Output the (x, y) coordinate of the center of the cell containing the given text.  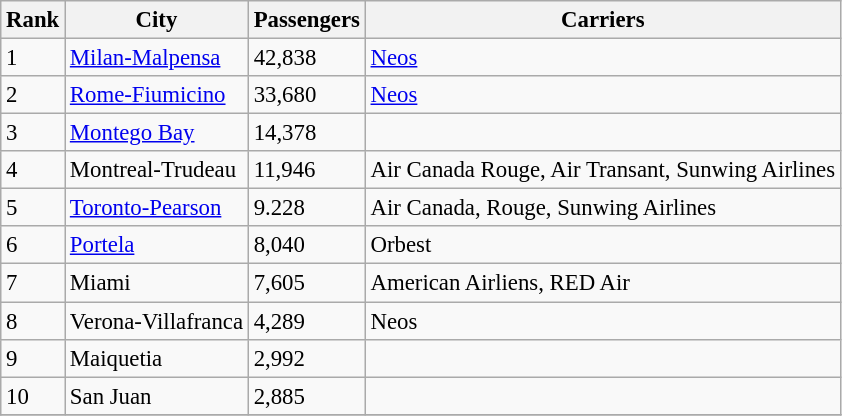
San Juan (157, 396)
Milan-Malpensa (157, 58)
2 (33, 95)
Maiquetia (157, 358)
Air Canada Rouge, Air Transant, Sunwing Airlines (602, 170)
10 (33, 396)
1 (33, 58)
Carriers (602, 20)
2,992 (306, 358)
American Airliens, RED Air (602, 283)
Passengers (306, 20)
33,680 (306, 95)
Montego Bay (157, 133)
4 (33, 170)
Rank (33, 20)
Toronto-Pearson (157, 208)
3 (33, 133)
42,838 (306, 58)
14,378 (306, 133)
7,605 (306, 283)
8 (33, 321)
11,946 (306, 170)
Orbest (602, 245)
8,040 (306, 245)
7 (33, 283)
6 (33, 245)
9.228 (306, 208)
Montreal-Trudeau (157, 170)
Rome-Fiumicino (157, 95)
Air Canada, Rouge, Sunwing Airlines (602, 208)
5 (33, 208)
4,289 (306, 321)
City (157, 20)
9 (33, 358)
Portela (157, 245)
Miami (157, 283)
2,885 (306, 396)
Verona-Villafranca (157, 321)
